Provide the [X, Y] coordinate of the cell's center where the given text is located.  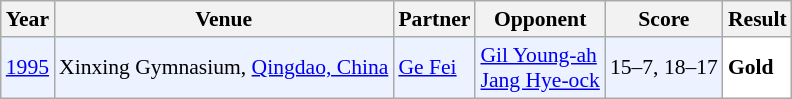
Gold [758, 68]
15–7, 18–17 [664, 68]
Opponent [540, 19]
Partner [434, 19]
Venue [224, 19]
Year [28, 19]
1995 [28, 68]
Ge Fei [434, 68]
Xinxing Gymnasium, Qingdao, China [224, 68]
Result [758, 19]
Gil Young-ah Jang Hye-ock [540, 68]
Score [664, 19]
